Scan for the cell matching the given text and deliver its (x, y) coordinate at center. 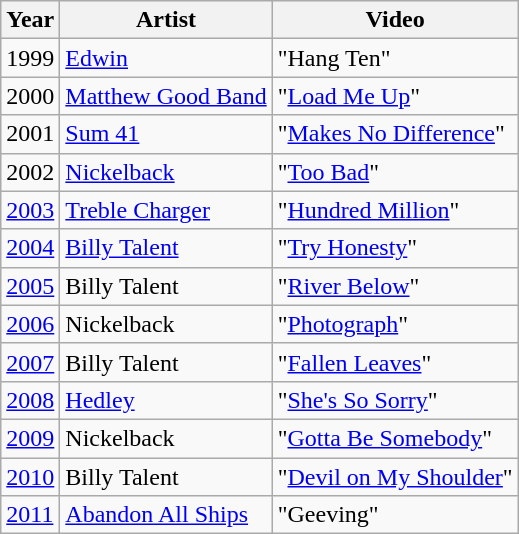
Matthew Good Band (166, 96)
2007 (30, 362)
2003 (30, 210)
Video (395, 20)
Sum 41 (166, 134)
"Makes No Difference" (395, 134)
"She's So Sorry" (395, 400)
2000 (30, 96)
2001 (30, 134)
2010 (30, 477)
"Hang Ten" (395, 58)
2005 (30, 286)
"Hundred Million" (395, 210)
"Photograph" (395, 324)
"Try Honesty" (395, 248)
Year (30, 20)
Artist (166, 20)
Hedley (166, 400)
"Fallen Leaves" (395, 362)
2006 (30, 324)
"Too Bad" (395, 172)
2002 (30, 172)
"Geeving" (395, 515)
"Load Me Up" (395, 96)
Treble Charger (166, 210)
"Devil on My Shoulder" (395, 477)
Abandon All Ships (166, 515)
"River Below" (395, 286)
2004 (30, 248)
2009 (30, 438)
"Gotta Be Somebody" (395, 438)
Edwin (166, 58)
2011 (30, 515)
1999 (30, 58)
2008 (30, 400)
